Output the [x, y] coordinate of the center of the cell containing the given text.  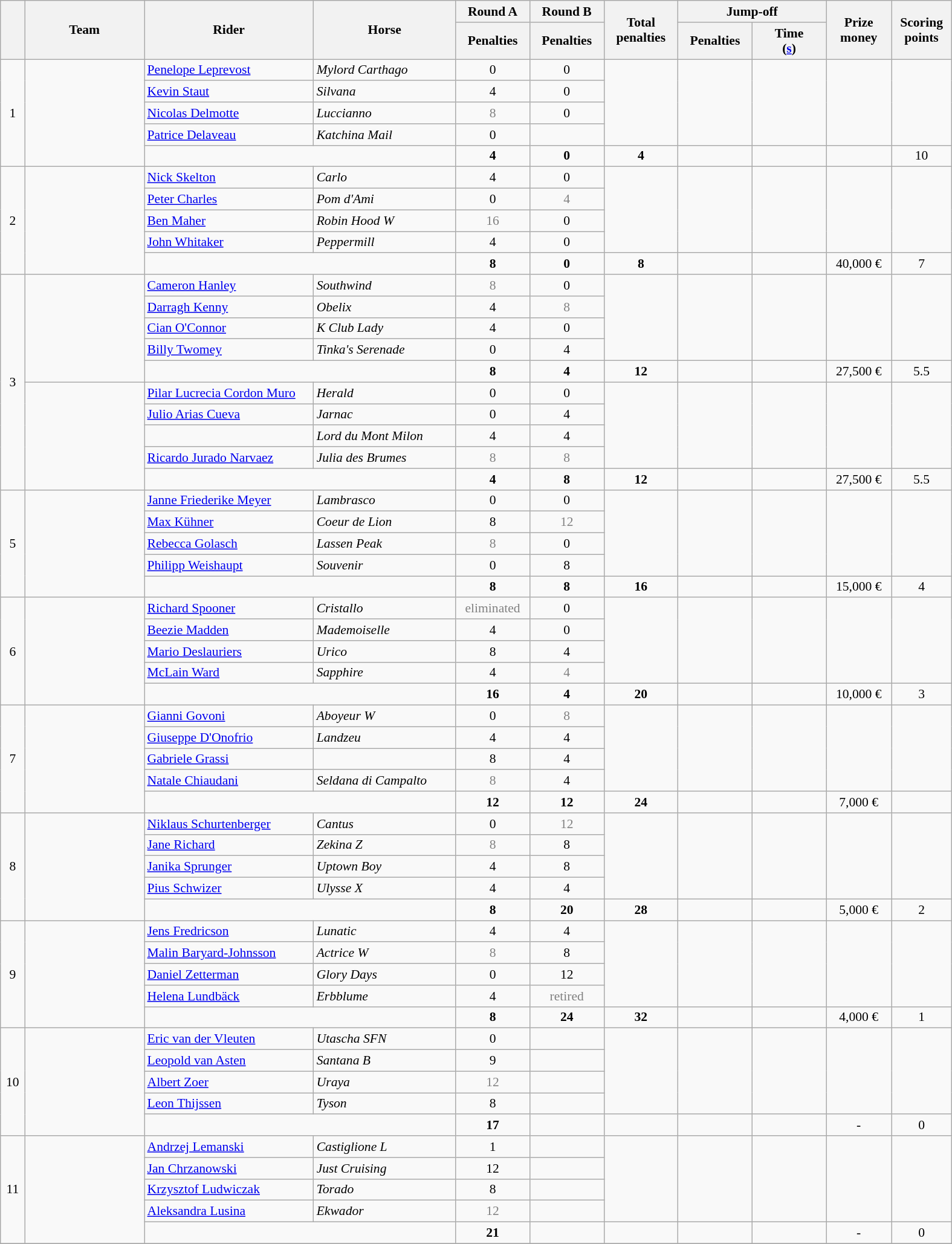
Penelope Leprevost [228, 70]
Landzeu [384, 737]
Eric van der Vleuten [228, 1039]
Ricardo Jurado Narvaez [228, 458]
6 [13, 652]
Richard Spooner [228, 609]
Erbblume [384, 996]
Mylord Carthago [384, 70]
Southwind [384, 285]
retired [567, 996]
Luccianno [384, 113]
Zekina Z [384, 845]
Cian O'Connor [228, 328]
17 [493, 1126]
Round B [567, 11]
Darragh Kenny [228, 307]
Pilar Lucrecia Cordon Muro [228, 393]
Coeur de Lion [384, 522]
Glory Days [384, 974]
Julio Arias Cueva [228, 415]
Jump-off [752, 11]
Utascha SFN [384, 1039]
Gabriele Grassi [228, 759]
Silvana [384, 92]
Janne Friederike Meyer [228, 501]
Nick Skelton [228, 178]
Andrzej Lemanski [228, 1147]
Beezie Madden [228, 630]
Jan Chrzanowski [228, 1168]
Jane Richard [228, 845]
Total penalties [641, 30]
Carlo [384, 178]
Peppermill [384, 242]
Torado [384, 1190]
Prizemoney [859, 30]
Helena Lundbäck [228, 996]
Billy Twomey [228, 350]
Horse [384, 30]
Urico [384, 652]
Tyson [384, 1104]
Aleksandra Lusina [228, 1211]
11 [13, 1190]
Lambrasco [384, 501]
Uraya [384, 1082]
Sapphire [384, 673]
Castiglione L [384, 1147]
Mario Deslauriers [228, 652]
Nicolas Delmotte [228, 113]
21 [493, 1233]
Tinka's Serenade [384, 350]
Cristallo [384, 609]
K Club Lady [384, 328]
Katchina Mail [384, 135]
Herald [384, 393]
Ekwador [384, 1211]
10,000 € [859, 695]
Santana B [384, 1061]
Leopold van Asten [228, 1061]
John Whitaker [228, 242]
Philipp Weishaupt [228, 565]
Ben Maher [228, 221]
Actrice W [384, 953]
Malin Baryard-Johnsson [228, 953]
Lunatic [384, 931]
Mademoiselle [384, 630]
Daniel Zetterman [228, 974]
Rider [228, 30]
Scoringpoints [921, 30]
Max Kühner [228, 522]
Just Cruising [384, 1168]
Janika Sprunger [228, 867]
Pius Schwizer [228, 889]
Patrice Delaveau [228, 135]
Peter Charles [228, 199]
eliminated [493, 609]
Gianni Govoni [228, 716]
Seldana di Campalto [384, 781]
4,000 € [859, 1017]
5 [13, 543]
Team [85, 30]
Jarnac [384, 415]
Natale Chiaudani [228, 781]
Cameron Hanley [228, 285]
Lassen Peak [384, 544]
7,000 € [859, 802]
Albert Zoer [228, 1082]
Uptown Boy [384, 867]
Pom d'Ami [384, 199]
Giuseppe D'Onofrio [228, 737]
Niklaus Schurtenberger [228, 824]
Leon Thijssen [228, 1104]
Lord du Mont Milon [384, 436]
Kevin Staut [228, 92]
McLain Ward [228, 673]
Cantus [384, 824]
Souvenir [384, 565]
Julia des Brumes [384, 458]
28 [641, 910]
15,000 € [859, 587]
Aboyeur W [384, 716]
Rebecca Golasch [228, 544]
Robin Hood W [384, 221]
Jens Fredricson [228, 931]
32 [641, 1017]
40,000 € [859, 264]
Krzysztof Ludwiczak [228, 1190]
5,000 € [859, 910]
Ulysse X [384, 889]
Round A [493, 11]
Time(s) [789, 41]
Obelix [384, 307]
